Search for the cell housing the specified text and yield its [x, y] center coordinate. 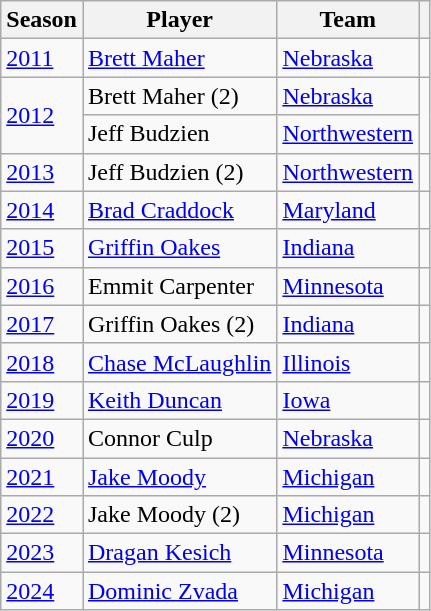
Season [42, 20]
Jake Moody [179, 477]
2021 [42, 477]
Brad Craddock [179, 210]
Chase McLaughlin [179, 362]
2019 [42, 400]
Dominic Zvada [179, 591]
Team [348, 20]
2013 [42, 172]
2024 [42, 591]
2017 [42, 324]
Emmit Carpenter [179, 286]
Jeff Budzien (2) [179, 172]
Griffin Oakes (2) [179, 324]
Iowa [348, 400]
2023 [42, 553]
2012 [42, 115]
Maryland [348, 210]
Brett Maher (2) [179, 96]
2022 [42, 515]
Connor Culp [179, 438]
2018 [42, 362]
Brett Maher [179, 58]
Illinois [348, 362]
2011 [42, 58]
2014 [42, 210]
Dragan Kesich [179, 553]
Griffin Oakes [179, 248]
Jake Moody (2) [179, 515]
Player [179, 20]
2016 [42, 286]
2015 [42, 248]
Keith Duncan [179, 400]
Jeff Budzien [179, 134]
2020 [42, 438]
